Determine the (X, Y) coordinate at the center of the cell enclosing the given text.  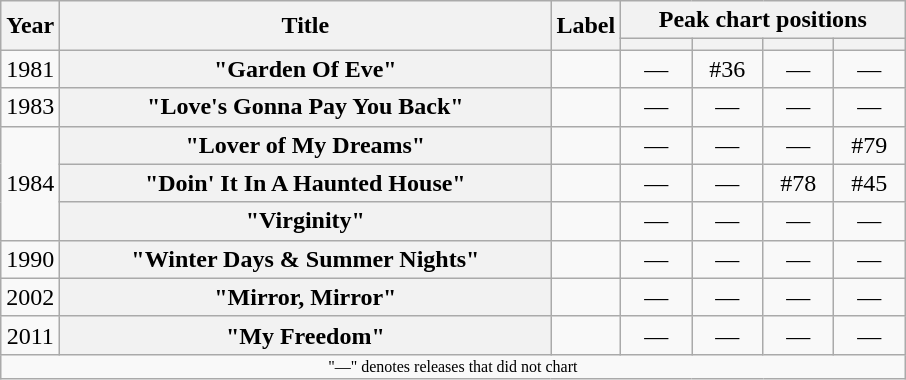
#36 (728, 69)
Label (586, 26)
Peak chart positions (763, 20)
1984 (30, 183)
"Virginity" (306, 221)
"Winter Days & Summer Nights" (306, 259)
"Love's Gonna Pay You Back" (306, 107)
#79 (870, 145)
1983 (30, 107)
2011 (30, 335)
"Lover of My Dreams" (306, 145)
"Mirror, Mirror" (306, 297)
Title (306, 26)
Year (30, 26)
"Garden Of Eve" (306, 69)
1990 (30, 259)
"—" denotes releases that did not chart (453, 366)
2002 (30, 297)
1981 (30, 69)
#78 (798, 183)
"My Freedom" (306, 335)
"Doin' It In A Haunted House" (306, 183)
#45 (870, 183)
